Capture the cell that displays the provided text and extract its (X, Y) central coordinate. 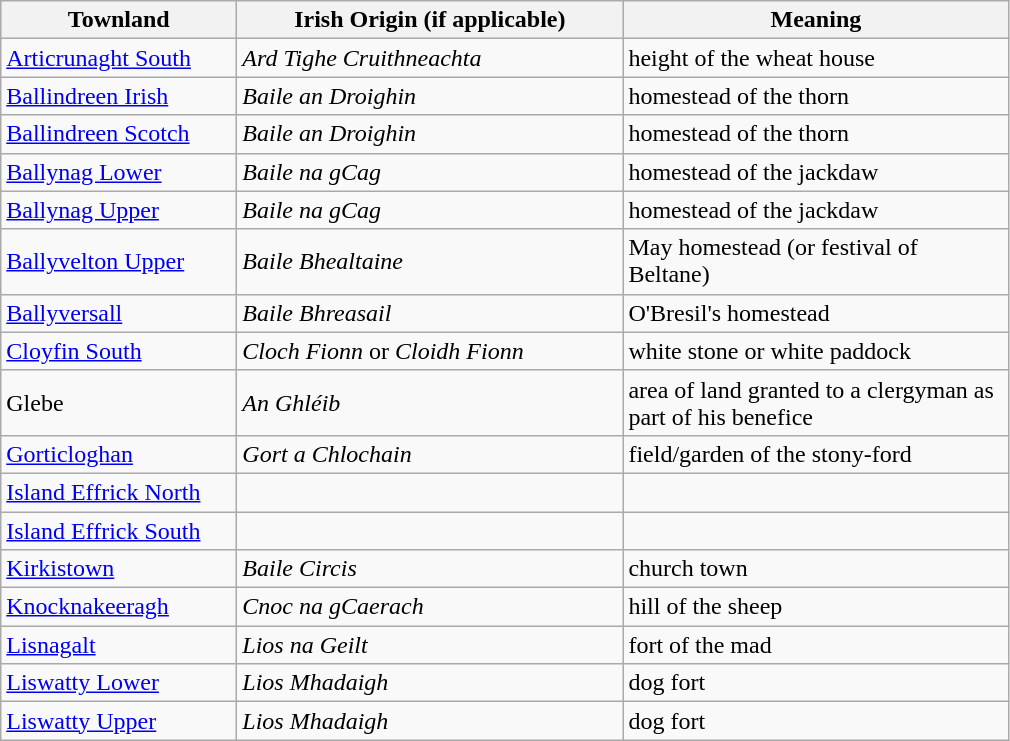
May homestead (or festival of Beltane) (816, 262)
Meaning (816, 20)
Kirkistown (119, 569)
white stone or white paddock (816, 351)
Baile Bhreasail (430, 313)
Lisnagalt (119, 645)
Townland (119, 20)
hill of the sheep (816, 607)
Liswatty Upper (119, 721)
Gort a Chlochain (430, 454)
Ballyversall (119, 313)
Irish Origin (if applicable) (430, 20)
Ballindreen Scotch (119, 134)
Cloyfin South (119, 351)
Cnoc na gCaerach (430, 607)
Liswatty Lower (119, 683)
Baile Circis (430, 569)
Ballindreen Irish (119, 96)
Ballynag Upper (119, 210)
Articrunaght South (119, 58)
Ballyvelton Upper (119, 262)
field/garden of the stony-ford (816, 454)
Baile Bhealtaine (430, 262)
Ballynag Lower (119, 172)
Island Effrick North (119, 492)
Ard Tighe Cruithneachta (430, 58)
height of the wheat house (816, 58)
Knocknakeeragh (119, 607)
An Ghléib (430, 402)
Glebe (119, 402)
Island Effrick South (119, 531)
Lios na Geilt (430, 645)
church town (816, 569)
O'Bresil's homestead (816, 313)
Cloch Fionn or Cloidh Fionn (430, 351)
area of land granted to a clergyman as part of his benefice (816, 402)
fort of the mad (816, 645)
Gorticloghan (119, 454)
